Locate the cell with the specified text and output its [x, y] center coordinate. 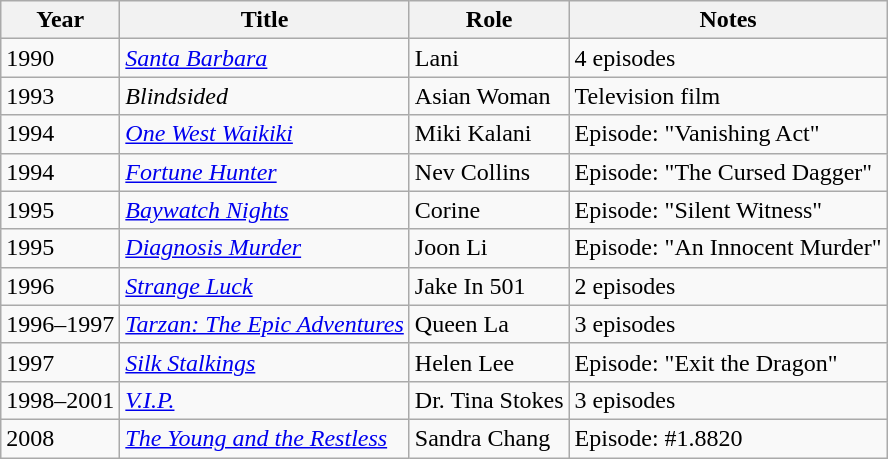
V.I.P. [265, 400]
Queen La [489, 324]
1993 [60, 96]
1990 [60, 58]
Silk Stalkings [265, 362]
1996 [60, 286]
2 episodes [728, 286]
Miki Kalani [489, 134]
Notes [728, 20]
One West Waikiki [265, 134]
Baywatch Nights [265, 210]
Nev Collins [489, 172]
Role [489, 20]
Strange Luck [265, 286]
Santa Barbara [265, 58]
Title [265, 20]
Episode: "An Innocent Murder" [728, 248]
Joon Li [489, 248]
Episode: "Silent Witness" [728, 210]
Dr. Tina Stokes [489, 400]
1997 [60, 362]
Jake In 501 [489, 286]
1996–1997 [60, 324]
1998–2001 [60, 400]
Lani [489, 58]
The Young and the Restless [265, 438]
Episode: "The Cursed Dagger" [728, 172]
Episode: "Vanishing Act" [728, 134]
Blindsided [265, 96]
Fortune Hunter [265, 172]
Diagnosis Murder [265, 248]
Television film [728, 96]
2008 [60, 438]
Year [60, 20]
4 episodes [728, 58]
Asian Woman [489, 96]
Helen Lee [489, 362]
Episode: #1.8820 [728, 438]
Episode: "Exit the Dragon" [728, 362]
Sandra Chang [489, 438]
Tarzan: The Epic Adventures [265, 324]
Corine [489, 210]
